Capture the cell that displays the provided text and extract its [x, y] central coordinate. 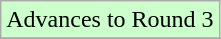
Advances to Round 3 [110, 20]
